Locate the cell with the specified text and output its [X, Y] center coordinate. 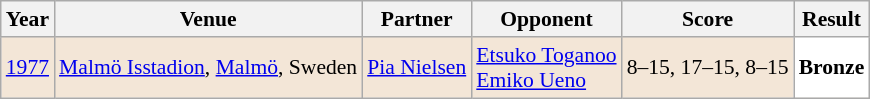
Venue [208, 19]
Pia Nielsen [416, 68]
8–15, 17–15, 8–15 [708, 68]
Year [28, 19]
Score [708, 19]
Opponent [546, 19]
Partner [416, 19]
Malmö Isstadion, Malmö, Sweden [208, 68]
Etsuko Toganoo Emiko Ueno [546, 68]
Result [832, 19]
Bronze [832, 68]
1977 [28, 68]
